For the text-containing cell, return its midpoint in (x, y) coordinate format. 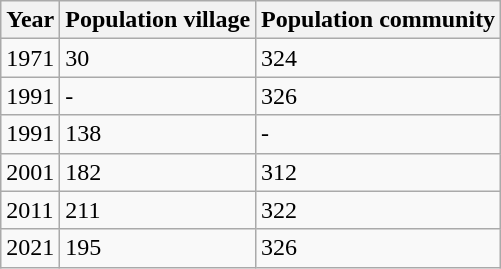
322 (378, 210)
Population community (378, 20)
2021 (30, 248)
195 (158, 248)
30 (158, 58)
211 (158, 210)
2011 (30, 210)
1971 (30, 58)
Year (30, 20)
Population village (158, 20)
138 (158, 134)
2001 (30, 172)
182 (158, 172)
312 (378, 172)
324 (378, 58)
